Output the [x, y] coordinate of the center of the cell containing the given text.  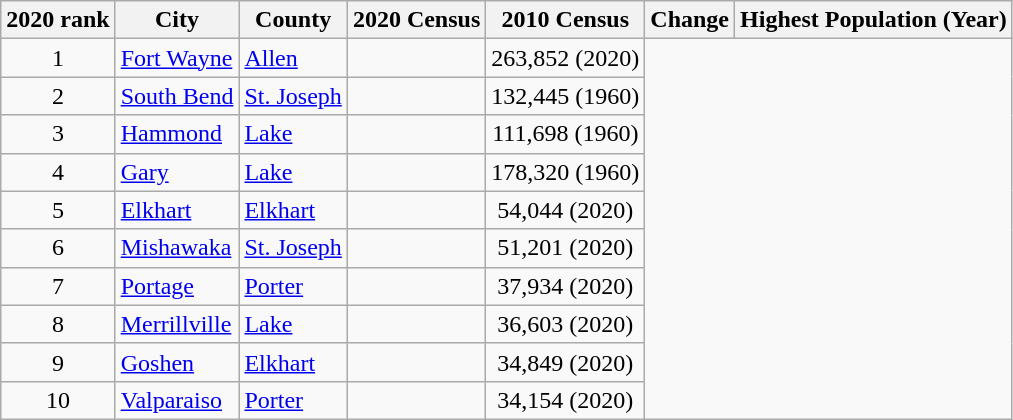
6 [58, 248]
8 [58, 324]
3 [58, 134]
Goshen [177, 362]
4 [58, 172]
Valparaiso [177, 400]
5 [58, 210]
Merrillville [177, 324]
2020 rank [58, 20]
7 [58, 286]
City [177, 20]
132,445 (1960) [566, 96]
263,852 (2020) [566, 58]
1 [58, 58]
Allen [293, 58]
2010 Census [566, 20]
178,320 (1960) [566, 172]
Gary [177, 172]
54,044 (2020) [566, 210]
9 [58, 362]
36,603 (2020) [566, 324]
37,934 (2020) [566, 286]
County [293, 20]
Highest Population (Year) [874, 20]
Mishawaka [177, 248]
South Bend [177, 96]
2020 Census [416, 20]
Portage [177, 286]
34,154 (2020) [566, 400]
10 [58, 400]
111,698 (1960) [566, 134]
Hammond [177, 134]
Change [690, 20]
2 [58, 96]
Fort Wayne [177, 58]
51,201 (2020) [566, 248]
34,849 (2020) [566, 362]
